Provide the (x, y) coordinate of the cell's center where the given text is located.  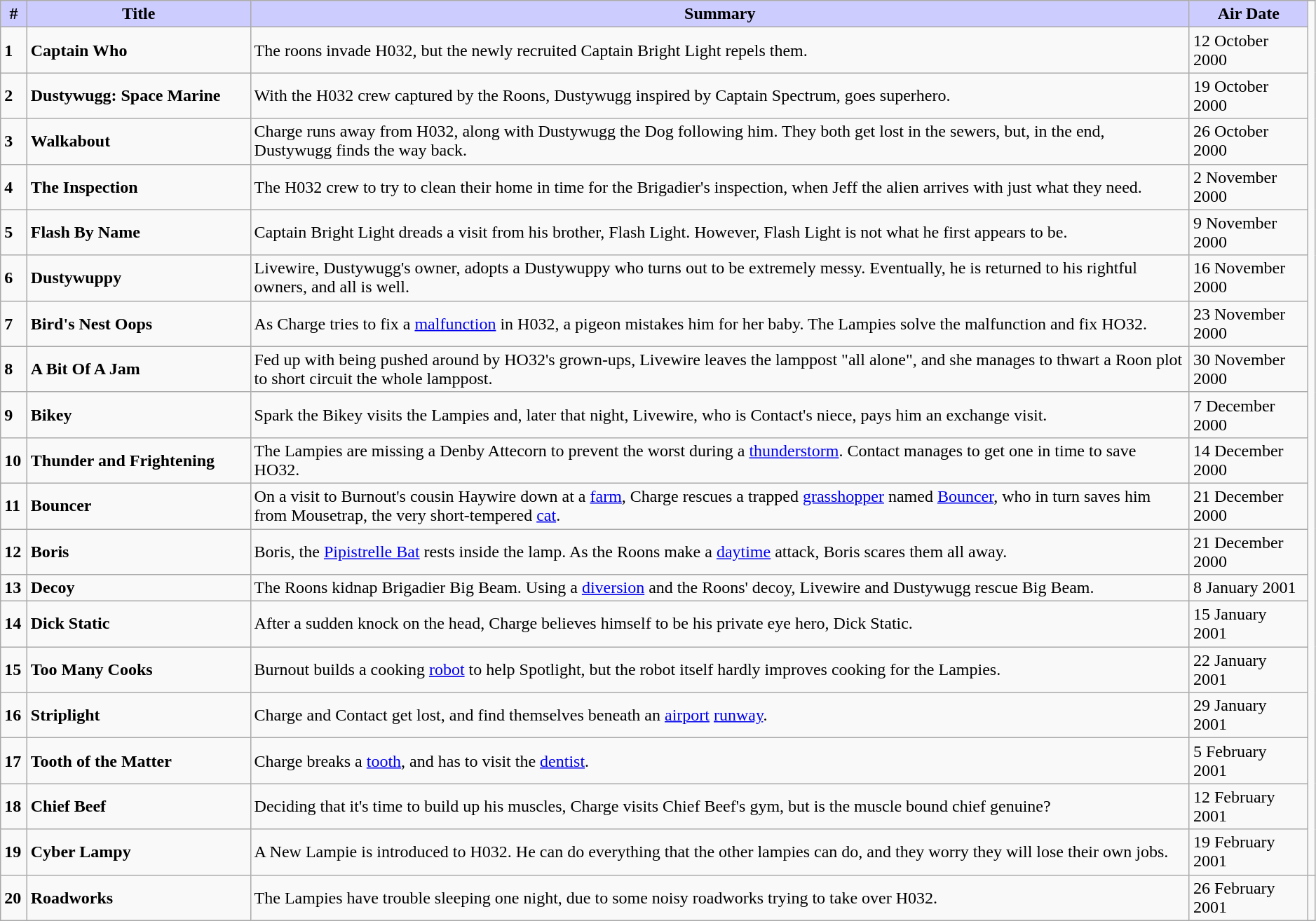
Tooth of the Matter (139, 761)
10 (14, 460)
20 (14, 897)
The roons invade H032, but the newly recruited Captain Bright Light repels them. (719, 50)
1 (14, 50)
Deciding that it's time to build up his muscles, Charge visits Chief Beef's gym, but is the muscle bound chief genuine? (719, 806)
Title (139, 14)
With the H032 crew captured by the Roons, Dustywugg inspired by Captain Spectrum, goes superhero. (719, 95)
11 (14, 506)
8 (14, 369)
6 (14, 278)
5 (14, 233)
Bird's Nest Oops (139, 324)
3 (14, 142)
Spark the Bikey visits the Lampies and, later that night, Livewire, who is Contact's niece, pays him an exchange visit. (719, 415)
13 (14, 588)
Walkabout (139, 142)
Dustywugg: Space Marine (139, 95)
Striplight (139, 715)
19 February 2001 (1248, 852)
12 (14, 551)
Boris, the Pipistrelle Bat rests inside the lamp. As the Roons make a daytime attack, Boris scares them all away. (719, 551)
Charge and Contact get lost, and find themselves beneath an airport runway. (719, 715)
26 February 2001 (1248, 897)
7 December 2000 (1248, 415)
12 February 2001 (1248, 806)
The H032 crew to try to clean their home in time for the Brigadier's inspection, when Jeff the alien arrives with just what they need. (719, 186)
17 (14, 761)
2 (14, 95)
Charge breaks a tooth, and has to visit the dentist. (719, 761)
Boris (139, 551)
26 October 2000 (1248, 142)
Summary (719, 14)
9 (14, 415)
The Roons kidnap Brigadier Big Beam. Using a diversion and the Roons' decoy, Livewire and Dustywugg rescue Big Beam. (719, 588)
Too Many Cooks (139, 670)
2 November 2000 (1248, 186)
22 January 2001 (1248, 670)
Flash By Name (139, 233)
Bikey (139, 415)
12 October 2000 (1248, 50)
Decoy (139, 588)
Captain Who (139, 50)
14 (14, 624)
29 January 2001 (1248, 715)
The Lampies are missing a Denby Attecorn to prevent the worst during a thunderstorm. Contact manages to get one in time to save HO32. (719, 460)
4 (14, 186)
9 November 2000 (1248, 233)
8 January 2001 (1248, 588)
Burnout builds a cooking robot to help Spotlight, but the robot itself hardly improves cooking for the Lampies. (719, 670)
5 February 2001 (1248, 761)
14 December 2000 (1248, 460)
30 November 2000 (1248, 369)
The Lampies have trouble sleeping one night, due to some noisy roadworks trying to take over H032. (719, 897)
19 (14, 852)
Roadworks (139, 897)
Air Date (1248, 14)
After a sudden knock on the head, Charge believes himself to be his private eye hero, Dick Static. (719, 624)
Thunder and Frightening (139, 460)
The Inspection (139, 186)
7 (14, 324)
A Bit Of A Jam (139, 369)
Cyber Lampy (139, 852)
A New Lampie is introduced to H032. He can do everything that the other lampies can do, and they worry they will lose their own jobs. (719, 852)
Dustywuppy (139, 278)
16 November 2000 (1248, 278)
23 November 2000 (1248, 324)
Chief Beef (139, 806)
Bouncer (139, 506)
# (14, 14)
Captain Bright Light dreads a visit from his brother, Flash Light. However, Flash Light is not what he first appears to be. (719, 233)
As Charge tries to fix a malfunction in H032, a pigeon mistakes him for her baby. The Lampies solve the malfunction and fix HO32. (719, 324)
15 (14, 670)
16 (14, 715)
18 (14, 806)
19 October 2000 (1248, 95)
15 January 2001 (1248, 624)
Dick Static (139, 624)
